For the text-containing cell, return its midpoint in [x, y] coordinate format. 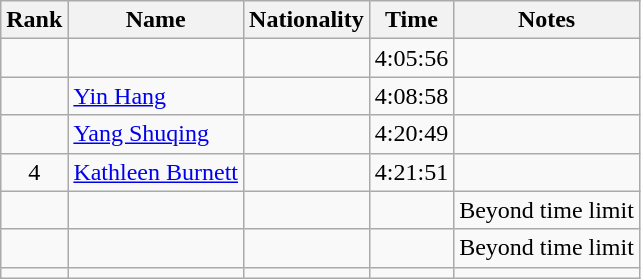
Yang Shuqing [156, 134]
Nationality [307, 20]
Rank [34, 20]
4:21:51 [411, 172]
Name [156, 20]
4:20:49 [411, 134]
4 [34, 172]
Time [411, 20]
4:05:56 [411, 58]
4:08:58 [411, 96]
Yin Hang [156, 96]
Notes [547, 20]
Kathleen Burnett [156, 172]
